Determine the (X, Y) coordinate at the center of the cell enclosing the given text.  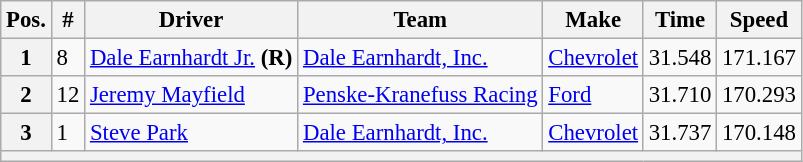
170.148 (760, 133)
Jeremy Mayfield (192, 95)
2 (26, 95)
Driver (192, 20)
31.710 (680, 95)
Make (593, 20)
# (68, 20)
Ford (593, 95)
171.167 (760, 58)
8 (68, 58)
170.293 (760, 95)
Team (420, 20)
Pos. (26, 20)
Dale Earnhardt Jr. (R) (192, 58)
12 (68, 95)
Time (680, 20)
Speed (760, 20)
Steve Park (192, 133)
Penske-Kranefuss Racing (420, 95)
3 (26, 133)
31.548 (680, 58)
31.737 (680, 133)
